From the cell containing the given text, extract its center point as [x, y] coordinate. 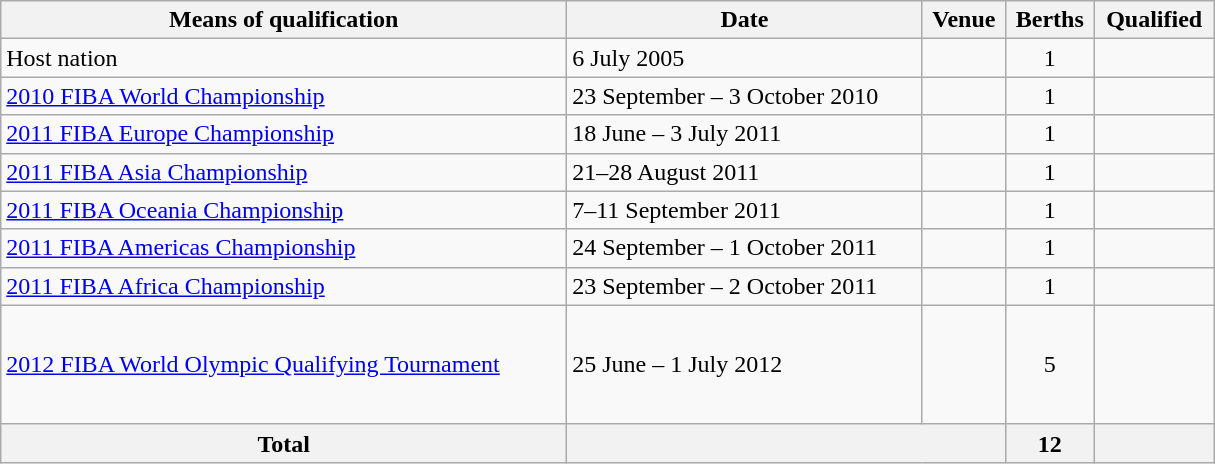
24 September – 1 October 2011 [745, 248]
2012 FIBA World Olympic Qualifying Tournament [284, 364]
2011 FIBA Europe Championship [284, 134]
Qualified [1154, 20]
Venue [964, 20]
Berths [1050, 20]
Date [745, 20]
Host nation [284, 58]
5 [1050, 364]
2011 FIBA Africa Championship [284, 286]
18 June – 3 July 2011 [745, 134]
2011 FIBA Asia Championship [284, 172]
23 September – 3 October 2010 [745, 96]
25 June – 1 July 2012 [745, 364]
2011 FIBA Oceania Championship [284, 210]
6 July 2005 [745, 58]
7–11 September 2011 [745, 210]
2010 FIBA World Championship [284, 96]
23 September – 2 October 2011 [745, 286]
2011 FIBA Americas Championship [284, 248]
12 [1050, 443]
Total [284, 443]
Means of qualification [284, 20]
21–28 August 2011 [745, 172]
